Detect which cell encompasses the target text, then output its [X, Y] center coordinate. 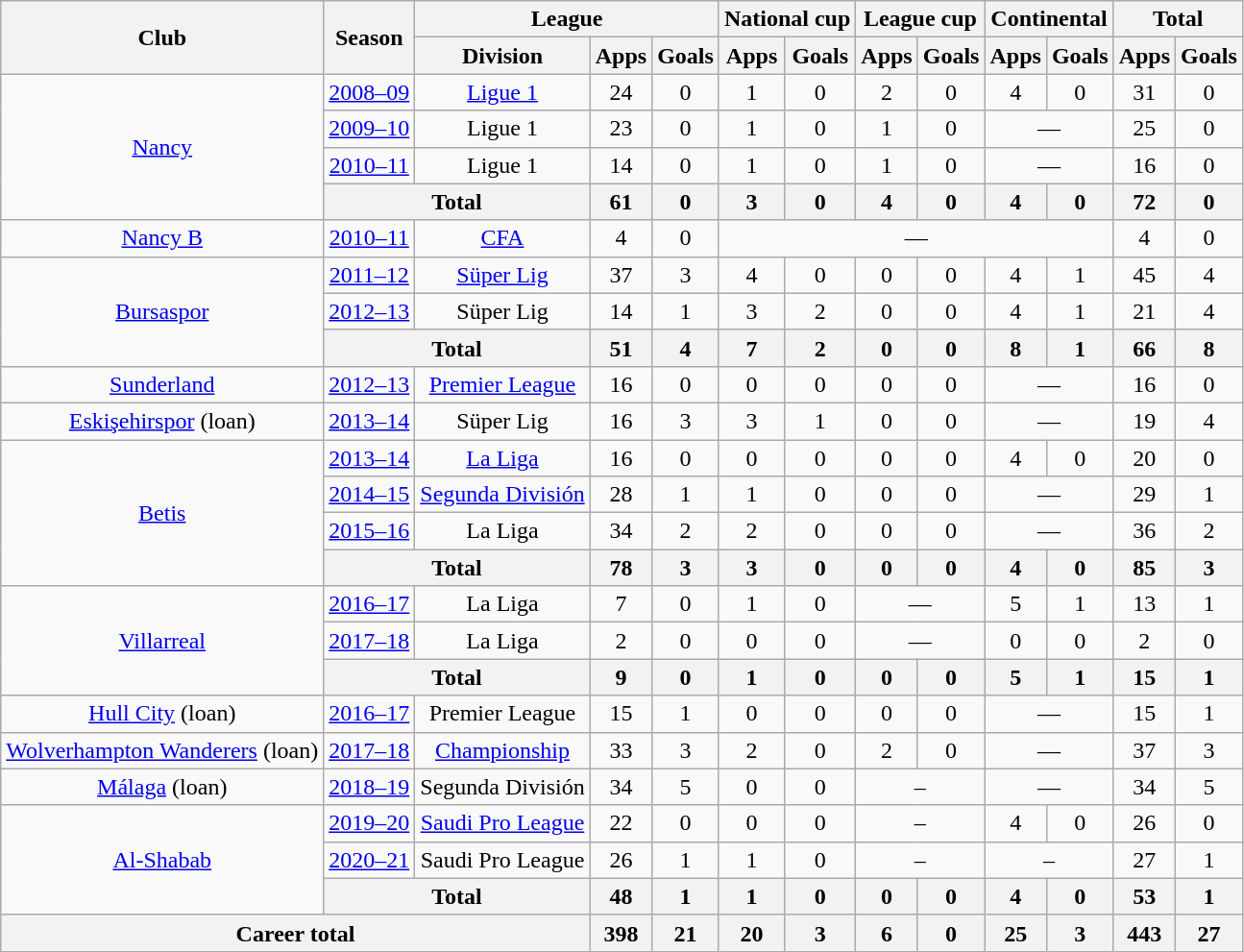
Division [502, 56]
Season [369, 37]
Wolverhampton Wanderers (loan) [162, 750]
2008–09 [369, 92]
Villarreal [162, 641]
9 [621, 677]
Málaga (loan) [162, 787]
Nancy [162, 147]
22 [621, 823]
2014–15 [369, 495]
78 [621, 568]
CFA [502, 238]
48 [621, 896]
61 [621, 202]
36 [1144, 531]
League [567, 19]
League cup [920, 19]
Eskişehirspor (loan) [162, 421]
2018–19 [369, 787]
Career total [296, 933]
2011–12 [369, 275]
29 [1144, 495]
Continental [1049, 19]
398 [621, 933]
Hull City (loan) [162, 714]
53 [1144, 896]
National cup [787, 19]
31 [1144, 92]
Bursaspor [162, 311]
51 [621, 348]
33 [621, 750]
2019–20 [369, 823]
Championship [502, 750]
Al-Shabab [162, 860]
2020–21 [369, 860]
24 [621, 92]
2009–10 [369, 129]
45 [1144, 275]
Nancy B [162, 238]
28 [621, 495]
Betis [162, 513]
443 [1144, 933]
19 [1144, 421]
72 [1144, 202]
23 [621, 129]
85 [1144, 568]
66 [1144, 348]
6 [887, 933]
Club [162, 37]
2015–16 [369, 531]
13 [1144, 604]
Sunderland [162, 384]
